Determine the (x, y) coordinate at the center of the cell enclosing the given text.  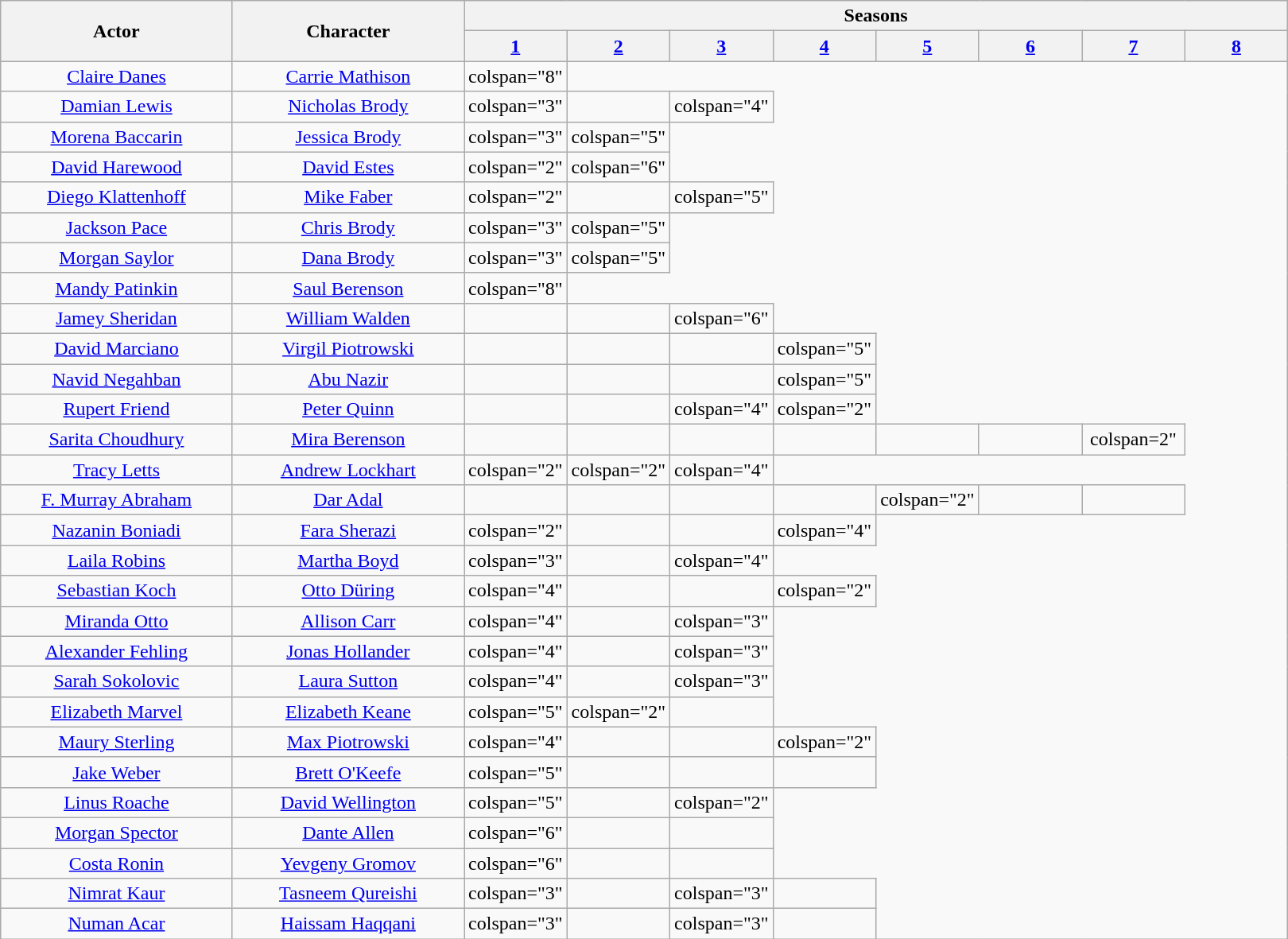
Allison Carr (348, 621)
Tasneem Qureishi (348, 894)
Virgil Piotrowski (348, 348)
Elizabeth Keane (348, 712)
Character (348, 31)
Jessica Brody (348, 137)
Mike Faber (348, 197)
Laila Robins (116, 561)
Linus Roache (116, 802)
7 (1134, 46)
Dante Allen (348, 832)
Tracy Letts (116, 470)
Diego Klattenhoff (116, 197)
Jake Weber (116, 772)
4 (824, 46)
David Marciano (116, 348)
Yevgeny Gromov (348, 863)
Jamey Sheridan (116, 318)
Laura Sutton (348, 681)
Rupert Friend (116, 409)
Morena Baccarin (116, 137)
3 (722, 46)
Peter Quinn (348, 409)
Maury Sterling (116, 742)
Alexander Fehling (116, 651)
Miranda Otto (116, 621)
1 (516, 46)
Jonas Hollander (348, 651)
5 (928, 46)
8 (1236, 46)
Dana Brody (348, 258)
Costa Ronin (116, 863)
Morgan Spector (116, 832)
Navid Negahban (116, 379)
Sarita Choudhury (116, 440)
colspan=2" (1134, 440)
Andrew Lockhart (348, 470)
Sarah Sokolovic (116, 681)
Nimrat Kaur (116, 894)
David Harewood (116, 167)
Claire Danes (116, 76)
Mandy Patinkin (116, 288)
Damian Lewis (116, 107)
David Estes (348, 167)
David Wellington (348, 802)
Max Piotrowski (348, 742)
Morgan Saylor (116, 258)
Seasons (876, 16)
Fara Sherazi (348, 530)
Martha Boyd (348, 561)
Brett O'Keefe (348, 772)
Sebastian Koch (116, 591)
Dar Adal (348, 500)
Haissam Haqqani (348, 924)
Jackson Pace (116, 227)
2 (619, 46)
Nicholas Brody (348, 107)
Saul Berenson (348, 288)
Numan Acar (116, 924)
Abu Nazir (348, 379)
Mira Berenson (348, 440)
Chris Brody (348, 227)
Otto Düring (348, 591)
Carrie Mathison (348, 76)
Nazanin Boniadi (116, 530)
F. Murray Abraham (116, 500)
William Walden (348, 318)
Actor (116, 31)
6 (1030, 46)
Elizabeth Marvel (116, 712)
